From the cell containing the given text, extract its center point as (X, Y) coordinate. 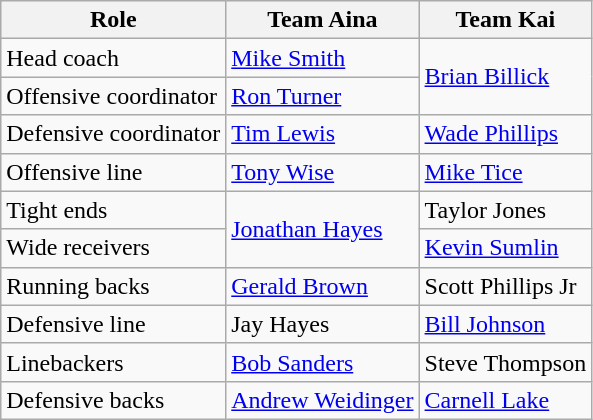
Jay Hayes (322, 324)
Tony Wise (322, 172)
Wide receivers (114, 248)
Carnell Lake (506, 400)
Mike Smith (322, 58)
Running backs (114, 286)
Linebackers (114, 362)
Tight ends (114, 210)
Steve Thompson (506, 362)
Andrew Weidinger (322, 400)
Wade Phillips (506, 134)
Tim Lewis (322, 134)
Bob Sanders (322, 362)
Team Aina (322, 20)
Gerald Brown (322, 286)
Defensive line (114, 324)
Jonathan Hayes (322, 229)
Team Kai (506, 20)
Head coach (114, 58)
Mike Tice (506, 172)
Brian Billick (506, 77)
Offensive coordinator (114, 96)
Ron Turner (322, 96)
Role (114, 20)
Offensive line (114, 172)
Defensive coordinator (114, 134)
Kevin Sumlin (506, 248)
Bill Johnson (506, 324)
Scott Phillips Jr (506, 286)
Taylor Jones (506, 210)
Defensive backs (114, 400)
